Determine the [x, y] coordinate at the center of the cell enclosing the given text.  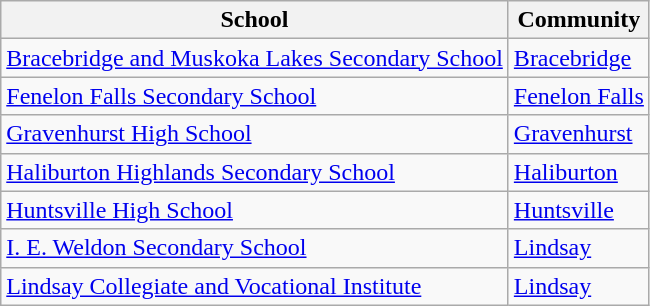
Bracebridge and Muskoka Lakes Secondary School [255, 58]
Haliburton [578, 172]
Lindsay Collegiate and Vocational Institute [255, 286]
Gravenhurst High School [255, 134]
Gravenhurst [578, 134]
Haliburton Highlands Secondary School [255, 172]
School [255, 20]
Huntsville [578, 210]
I. E. Weldon Secondary School [255, 248]
Huntsville High School [255, 210]
Bracebridge [578, 58]
Fenelon Falls Secondary School [255, 96]
Community [578, 20]
Fenelon Falls [578, 96]
